Pinpoint the cell where the given text exists, returning its (X, Y) midpoint coordinate. 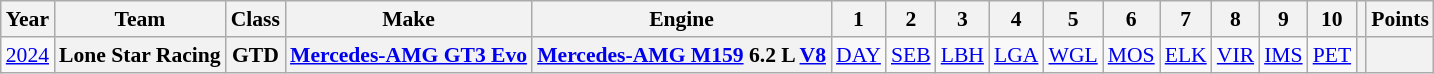
Year (28, 19)
5 (1072, 19)
Team (140, 19)
SEB (911, 55)
Class (256, 19)
GTD (256, 55)
Mercedes-AMG GT3 Evo (408, 55)
9 (1284, 19)
2024 (28, 55)
7 (1186, 19)
Points (1400, 19)
IMS (1284, 55)
LGA (1016, 55)
Make (408, 19)
Engine (682, 19)
10 (1332, 19)
DAY (858, 55)
2 (911, 19)
PET (1332, 55)
8 (1236, 19)
Lone Star Racing (140, 55)
WGL (1072, 55)
ELK (1186, 55)
LBH (962, 55)
1 (858, 19)
3 (962, 19)
4 (1016, 19)
VIR (1236, 55)
MOS (1132, 55)
Mercedes-AMG M159 6.2 L V8 (682, 55)
6 (1132, 19)
